Provide the [x, y] coordinate of the cell's center where the given text is located.  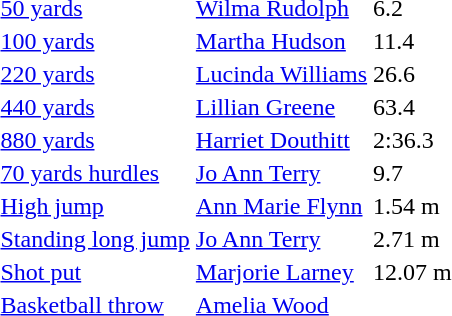
Harriet Douthitt [281, 140]
Lucinda Williams [281, 74]
Ann Marie Flynn [281, 206]
Lillian Greene [281, 107]
Marjorie Larney [281, 272]
Martha Hudson [281, 41]
